Scan for the cell matching the given text and deliver its [x, y] coordinate at center. 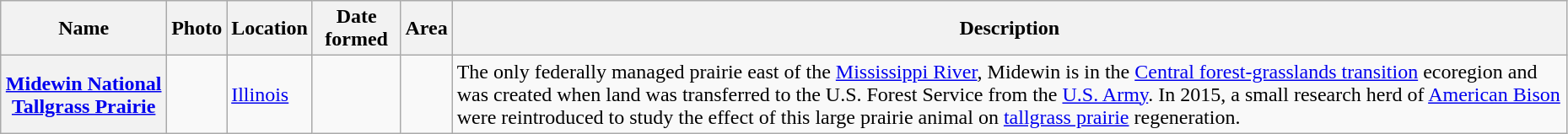
Illinois [270, 94]
Photo [197, 29]
Name [84, 29]
Date formed [356, 29]
Location [270, 29]
Midewin National Tallgrass Prairie [84, 94]
Area [427, 29]
Description [1009, 29]
